Provide the (x, y) coordinate of the cell's center where the given text is located.  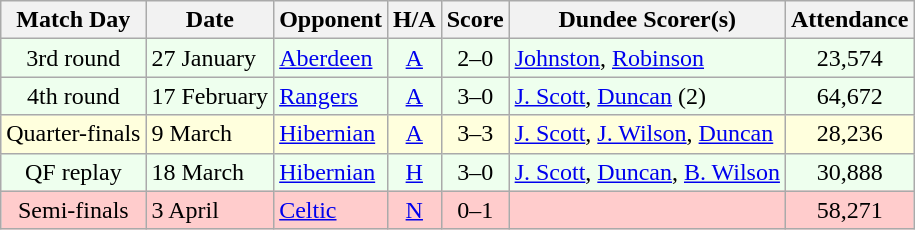
J. Scott, Duncan, B. Wilson (647, 172)
H/A (414, 20)
Johnston, Robinson (647, 58)
Match Day (74, 20)
0–1 (475, 210)
Attendance (849, 20)
3–3 (475, 134)
30,888 (849, 172)
H (414, 172)
Semi-finals (74, 210)
Quarter-finals (74, 134)
9 March (210, 134)
2–0 (475, 58)
N (414, 210)
Aberdeen (331, 58)
23,574 (849, 58)
27 January (210, 58)
QF replay (74, 172)
58,271 (849, 210)
Opponent (331, 20)
28,236 (849, 134)
3rd round (74, 58)
Rangers (331, 96)
J. Scott, Duncan (2) (647, 96)
4th round (74, 96)
Score (475, 20)
3 April (210, 210)
18 March (210, 172)
Dundee Scorer(s) (647, 20)
Date (210, 20)
17 February (210, 96)
J. Scott, J. Wilson, Duncan (647, 134)
64,672 (849, 96)
Celtic (331, 210)
